Scan for the cell matching the given text and deliver its (x, y) coordinate at center. 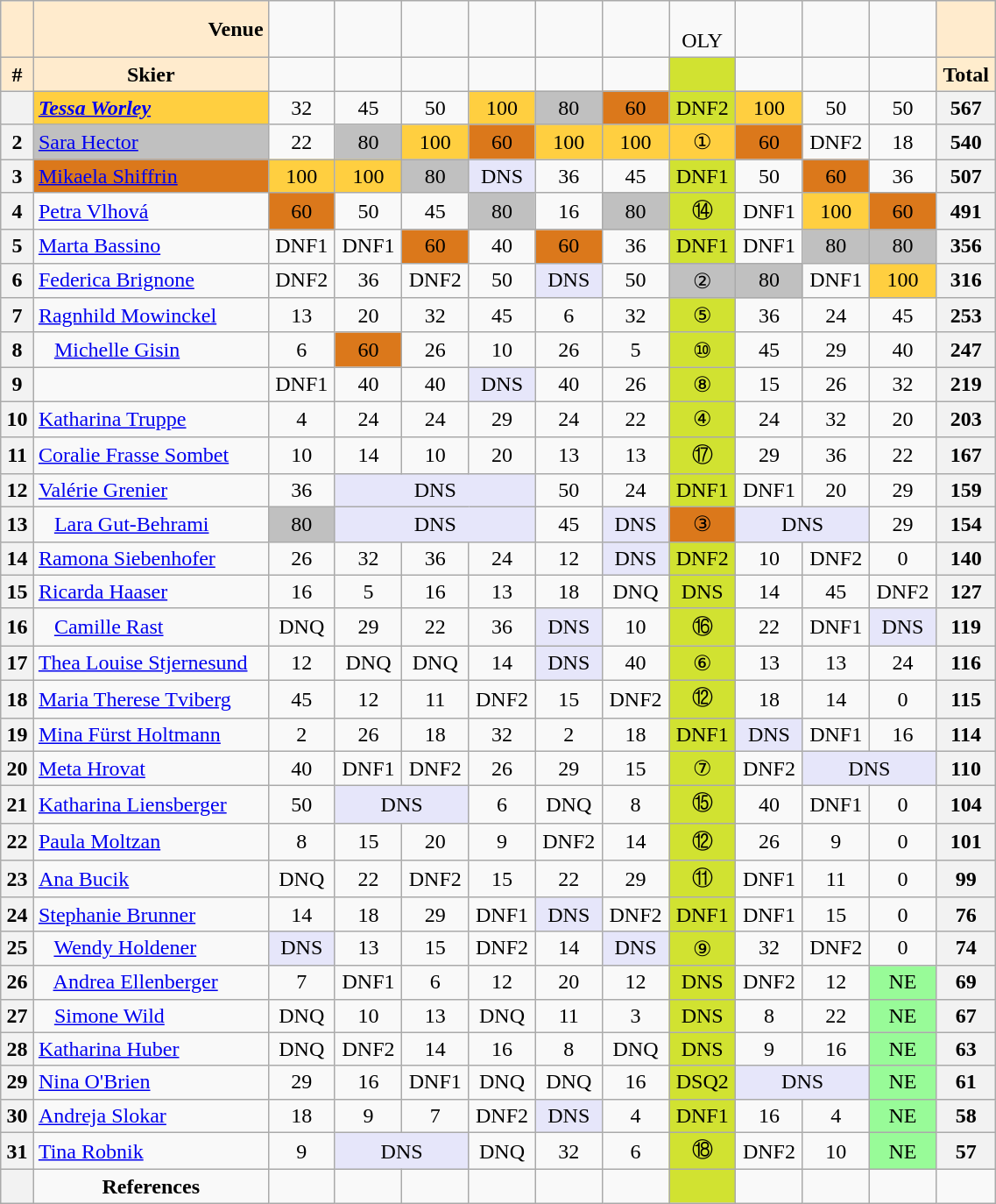
Total (966, 74)
Petra Vlhová (151, 212)
19 (18, 734)
② (703, 280)
⑭ (703, 212)
101 (966, 841)
Tina Robnik (151, 1151)
69 (966, 982)
104 (966, 804)
247 (966, 350)
Andrea Ellenberger (151, 982)
67 (966, 1016)
References (151, 1186)
110 (966, 768)
58 (966, 1115)
159 (966, 491)
⑨ (703, 948)
⑰ (703, 456)
① (703, 142)
316 (966, 280)
Ricarda Haaser (151, 591)
154 (966, 525)
④ (703, 419)
⑩ (703, 350)
OLY (703, 30)
⑪ (703, 880)
76 (966, 914)
Tessa Worley (151, 108)
Michelle Gisin (151, 350)
Ramona Siebenhofer (151, 558)
114 (966, 734)
30 (18, 1115)
Paula Moltzan (151, 841)
Camille Rast (151, 627)
356 (966, 246)
⑮ (703, 804)
Federica Brignone (151, 280)
Sara Hector (151, 142)
⑤ (703, 315)
167 (966, 456)
Nina O'Brien (151, 1082)
⑥ (703, 663)
25 (18, 948)
140 (966, 558)
61 (966, 1082)
DSQ2 (703, 1082)
28 (18, 1049)
Katharina Truppe (151, 419)
Thea Louise Stjernesund (151, 663)
Venue (151, 30)
Meta Hrovat (151, 768)
Andreja Slokar (151, 1115)
31 (18, 1151)
Lara Gut-Behrami (151, 525)
Mikaela Shiffrin (151, 176)
Katharina Huber (151, 1049)
21 (18, 804)
Maria Therese Tviberg (151, 699)
Wendy Holdener (151, 948)
540 (966, 142)
Valérie Grenier (151, 491)
127 (966, 591)
17 (18, 663)
⑱ (703, 1151)
Simone Wild (151, 1016)
23 (18, 880)
Mina Fürst Holtmann (151, 734)
⑦ (703, 768)
115 (966, 699)
⑯ (703, 627)
Skier (151, 74)
63 (966, 1049)
⑧ (703, 385)
# (18, 74)
567 (966, 108)
Marta Bassino (151, 246)
③ (703, 525)
119 (966, 627)
Coralie Frasse Sombet (151, 456)
Katharina Liensberger (151, 804)
491 (966, 212)
203 (966, 419)
Ragnhild Mowinckel (151, 315)
74 (966, 948)
507 (966, 176)
99 (966, 880)
219 (966, 385)
Ana Bucik (151, 880)
Stephanie Brunner (151, 914)
27 (18, 1016)
116 (966, 663)
57 (966, 1151)
253 (966, 315)
